Extract the (x, y) coordinate from the center of the cell holding the provided text.  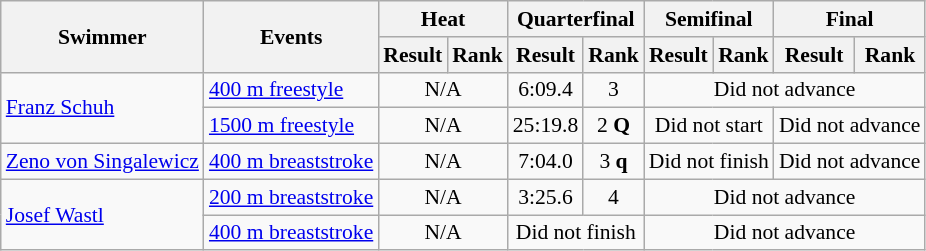
Zeno von Singalewicz (102, 162)
Semifinal (709, 19)
Quarterfinal (576, 19)
1500 m freestyle (291, 126)
Franz Schuh (102, 108)
7:04.0 (546, 162)
Swimmer (102, 36)
2 Q (614, 126)
Did not start (709, 126)
400 m freestyle (291, 90)
Josef Wastl (102, 214)
200 m breaststroke (291, 197)
4 (614, 197)
Heat (442, 19)
Events (291, 36)
25:19.8 (546, 126)
3:25.6 (546, 197)
6:09.4 (546, 90)
Final (850, 19)
3 (614, 90)
3 q (614, 162)
